Extract the [x, y] coordinate from the center of the cell holding the provided text.  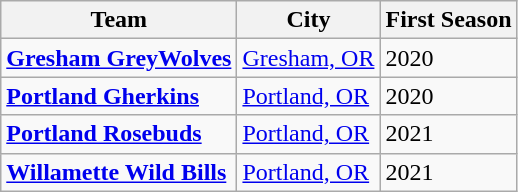
First Season [448, 20]
Gresham, OR [308, 58]
Portland Rosebuds [119, 134]
Willamette Wild Bills [119, 172]
Portland Gherkins [119, 96]
Team [119, 20]
City [308, 20]
Gresham GreyWolves [119, 58]
